Output the (X, Y) coordinate of the center of the cell containing the given text.  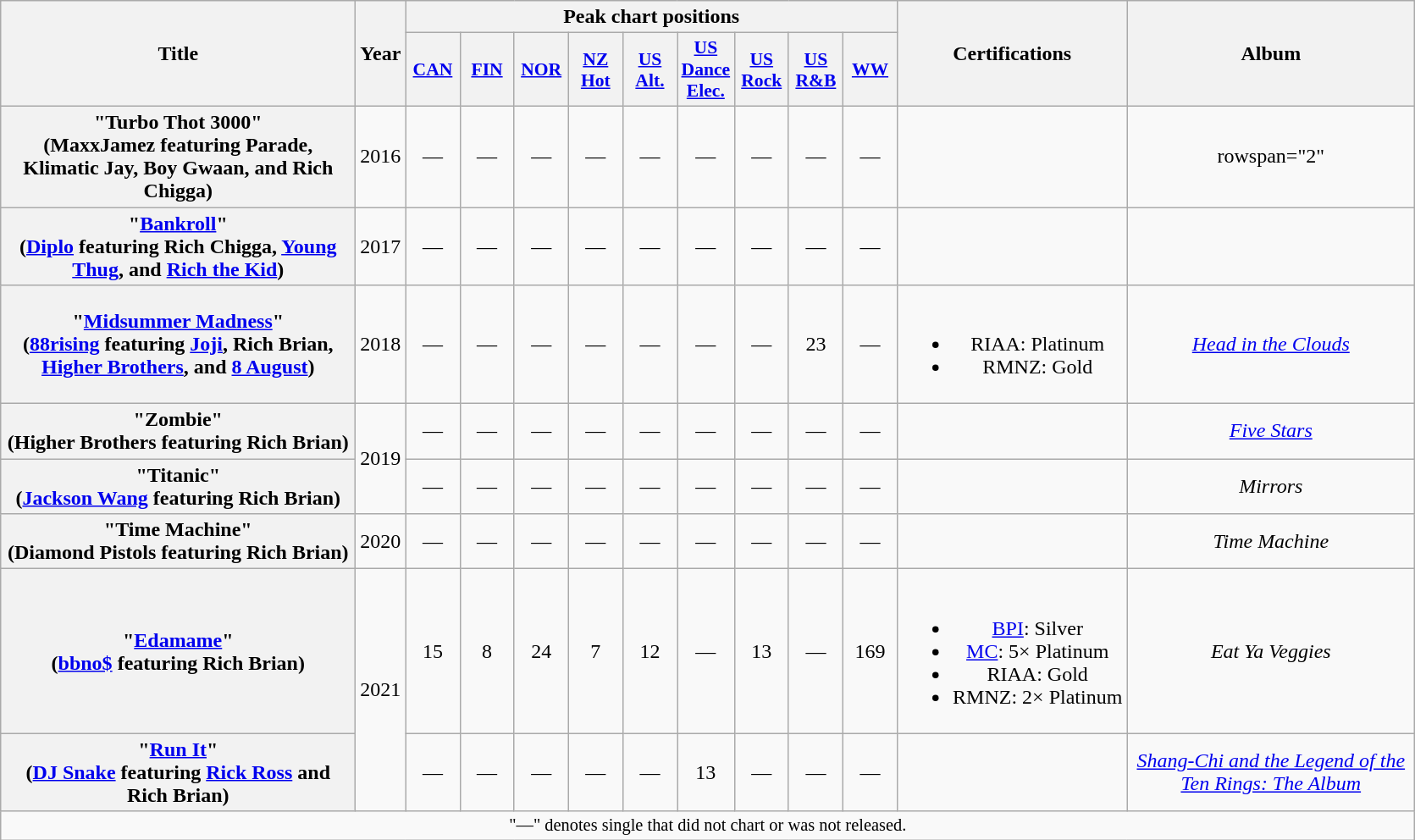
Time Machine (1271, 542)
"Bankroll"(Diplo featuring Rich Chigga, Young Thug, and Rich the Kid) (178, 246)
"—" denotes single that did not chart or was not released. (708, 826)
15 (433, 651)
NOR (541, 69)
24 (541, 651)
"Midsummer Madness"(88rising featuring Joji, Rich Brian, Higher Brothers, and 8 August) (178, 345)
Peak chart positions (652, 17)
2016 (381, 156)
Shang-Chi and the Legend of the Ten Rings: The Album (1271, 772)
8 (487, 651)
Five Stars (1271, 432)
2019 (381, 459)
BPI: SilverMC: 5× PlatinumRIAA: GoldRMNZ: 2× Platinum (1013, 651)
WW (870, 69)
USDanceElec. (706, 69)
7 (595, 651)
2020 (381, 542)
NZHot (595, 69)
Certifications (1013, 54)
"Time Machine"(Diamond Pistols featuring Rich Brian) (178, 542)
USR&B (815, 69)
"Run It"(DJ Snake featuring Rick Ross and Rich Brian) (178, 772)
USRock (761, 69)
Eat Ya Veggies (1271, 651)
"Titanic"(Jackson Wang featuring Rich Brian) (178, 486)
USAlt. (649, 69)
CAN (433, 69)
12 (649, 651)
FIN (487, 69)
rowspan="2" (1271, 156)
Head in the Clouds (1271, 345)
Album (1271, 54)
"Edamame"(bbno$ featuring Rich Brian) (178, 651)
23 (815, 345)
2018 (381, 345)
"Turbo Thot 3000"(MaxxJamez featuring Parade, Klimatic Jay, Boy Gwaan, and Rich Chigga) (178, 156)
2021 (381, 690)
169 (870, 651)
Year (381, 54)
2017 (381, 246)
"Zombie"(Higher Brothers featuring Rich Brian) (178, 432)
Title (178, 54)
RIAA: PlatinumRMNZ: Gold (1013, 345)
Mirrors (1271, 486)
